Return (x, y) of the center of cell containing provided text 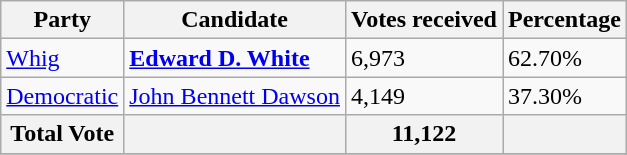
Whig (62, 58)
37.30% (564, 96)
Total Vote (62, 134)
Candidate (235, 20)
Percentage (564, 20)
6,973 (424, 58)
62.70% (564, 58)
4,149 (424, 96)
Edward D. White (235, 58)
11,122 (424, 134)
Party (62, 20)
Democratic (62, 96)
John Bennett Dawson (235, 96)
Votes received (424, 20)
